Determine the [X, Y] coordinate at the center of the cell enclosing the given text.  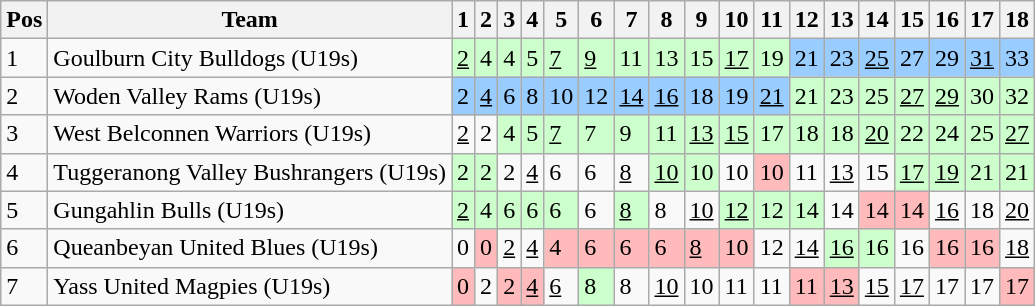
Yass United Magpies (U19s) [250, 286]
Woden Valley Rams (U19s) [250, 96]
30 [982, 96]
Pos [24, 20]
Queanbeyan United Blues (U19s) [250, 248]
24 [946, 134]
22 [912, 134]
Goulburn City Bulldogs (U19s) [250, 58]
Gungahlin Bulls (U19s) [250, 210]
West Belconnen Warriors (U19s) [250, 134]
31 [982, 58]
Team [250, 20]
Tuggeranong Valley Bushrangers (U19s) [250, 172]
33 [1018, 58]
32 [1018, 96]
